Pinpoint the cell where the given text exists, returning its [x, y] midpoint coordinate. 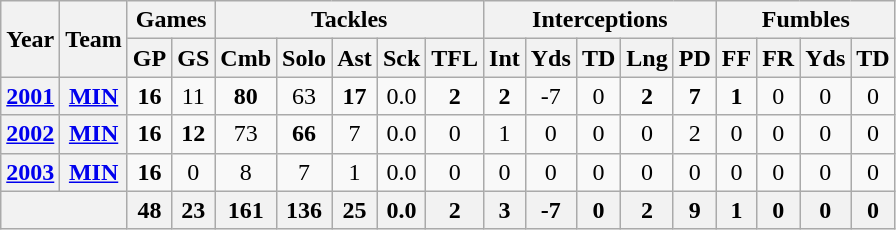
2002 [30, 134]
FR [778, 58]
Year [30, 39]
Tackles [350, 20]
66 [304, 134]
12 [194, 134]
Cmb [246, 58]
161 [246, 210]
80 [246, 96]
Solo [304, 58]
3 [505, 210]
2001 [30, 96]
23 [194, 210]
Sck [401, 58]
11 [194, 96]
Lng [647, 58]
25 [355, 210]
Ast [355, 58]
17 [355, 96]
Fumbles [806, 20]
GS [194, 58]
Int [505, 58]
8 [246, 172]
Team [94, 39]
9 [694, 210]
GP [149, 58]
136 [304, 210]
63 [304, 96]
73 [246, 134]
Games [170, 20]
FF [736, 58]
48 [149, 210]
Interceptions [600, 20]
2003 [30, 172]
TFL [455, 58]
PD [694, 58]
